Locate the cell with the specified text and output its (X, Y) center coordinate. 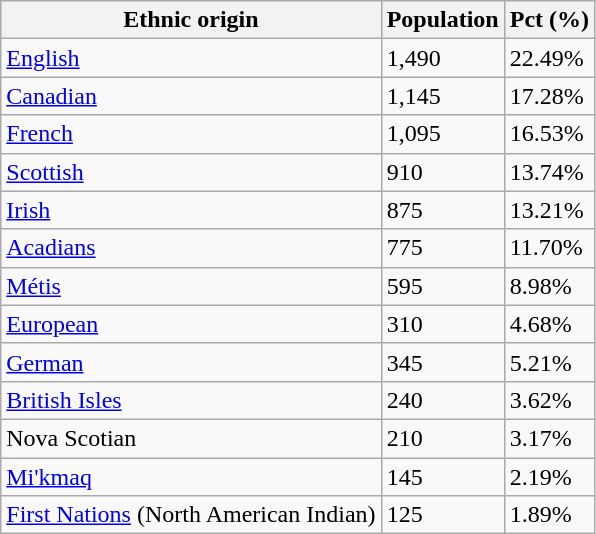
British Isles (191, 400)
595 (442, 286)
210 (442, 438)
875 (442, 210)
2.19% (549, 477)
910 (442, 172)
Population (442, 20)
Métis (191, 286)
Mi'kmaq (191, 477)
European (191, 324)
13.74% (549, 172)
22.49% (549, 58)
13.21% (549, 210)
First Nations (North American Indian) (191, 515)
French (191, 134)
Pct (%) (549, 20)
125 (442, 515)
1,145 (442, 96)
Ethnic origin (191, 20)
16.53% (549, 134)
1,095 (442, 134)
Canadian (191, 96)
1.89% (549, 515)
Nova Scotian (191, 438)
3.17% (549, 438)
775 (442, 248)
310 (442, 324)
11.70% (549, 248)
345 (442, 362)
3.62% (549, 400)
145 (442, 477)
Acadians (191, 248)
German (191, 362)
English (191, 58)
17.28% (549, 96)
Scottish (191, 172)
8.98% (549, 286)
5.21% (549, 362)
Irish (191, 210)
4.68% (549, 324)
1,490 (442, 58)
240 (442, 400)
